Find where the given text appears and provide that cell's center as [x, y] coordinate. 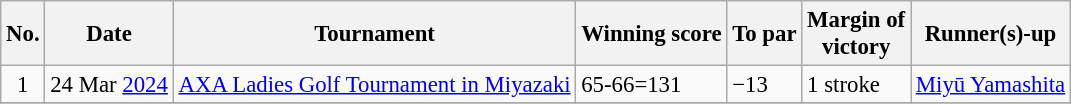
Margin ofvictory [856, 34]
Tournament [374, 34]
Winning score [652, 34]
No. [23, 34]
1 [23, 85]
Runner(s)-up [990, 34]
To par [764, 34]
24 Mar 2024 [109, 85]
Date [109, 34]
1 stroke [856, 85]
Miyū Yamashita [990, 85]
−13 [764, 85]
AXA Ladies Golf Tournament in Miyazaki [374, 85]
65-66=131 [652, 85]
